Output the (X, Y) coordinate of the center of the cell containing the given text.  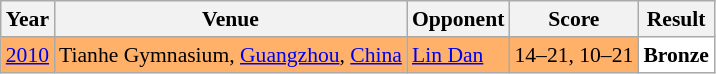
Venue (230, 19)
Opponent (458, 19)
Result (676, 19)
Year (28, 19)
Bronze (676, 55)
2010 (28, 55)
Lin Dan (458, 55)
14–21, 10–21 (574, 55)
Score (574, 19)
Tianhe Gymnasium, Guangzhou, China (230, 55)
